Determine the [X, Y] coordinate at the center of the cell enclosing the given text.  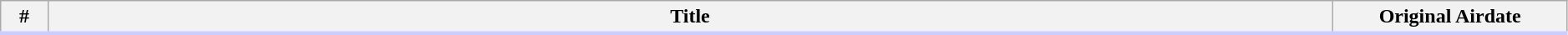
Original Airdate [1450, 17]
# [24, 17]
Title [690, 17]
